Return the (x, y) coordinate for the center point of the cell that contains the specified text.  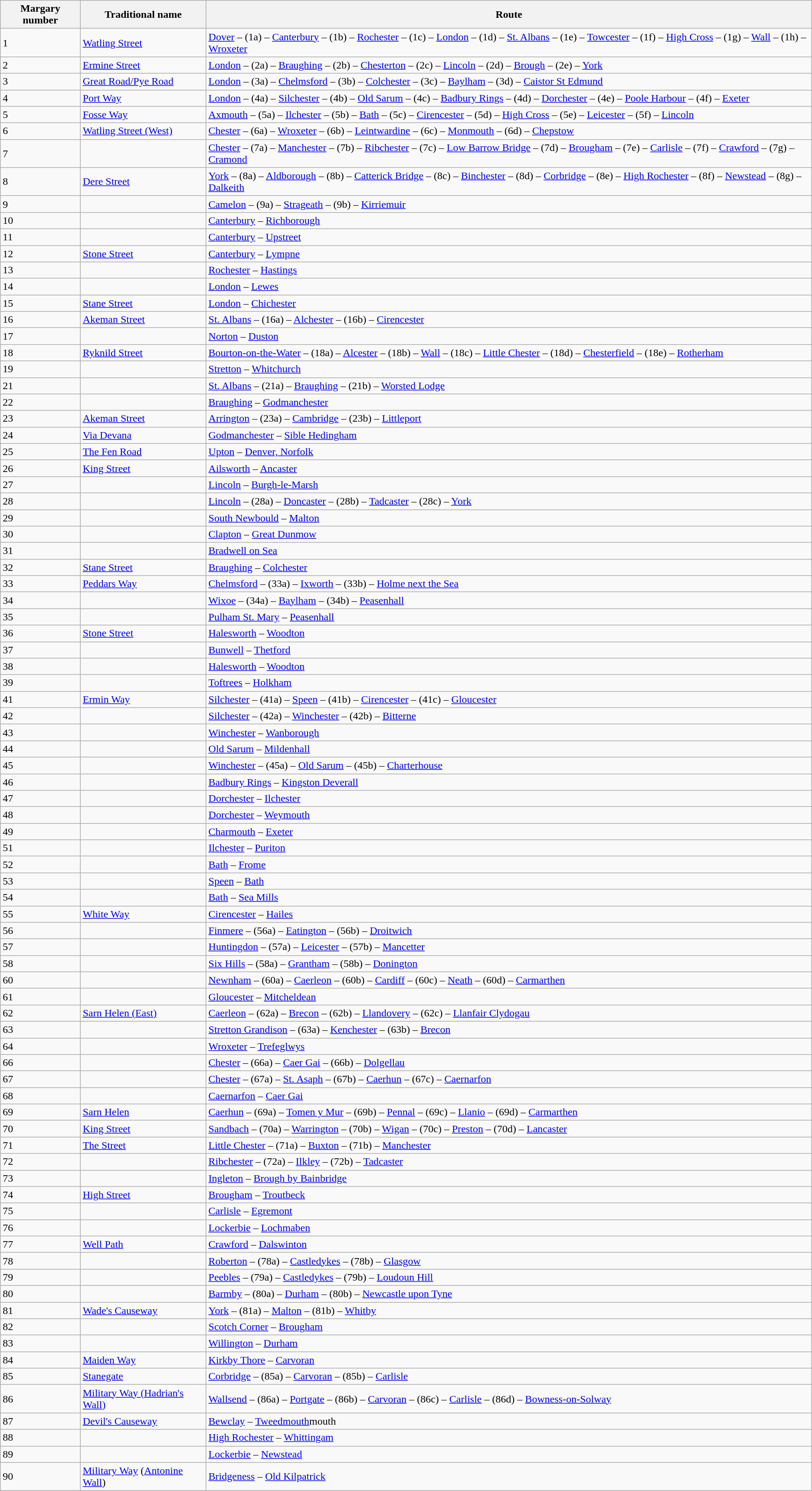
Bridgeness – Old Kilpatrick (509, 1477)
15 (40, 303)
5 (40, 115)
82 (40, 1327)
8 (40, 181)
32 (40, 567)
Caernarfon – Caer Gai (509, 1096)
Wixoe – (34a) – Baylham – (34b) – Peasenhall (509, 600)
55 (40, 914)
Canterbury – Richborough (509, 220)
Six Hills – (58a) – Grantham – (58b) – Donington (509, 963)
25 (40, 452)
Stretton – Whitchurch (509, 369)
64 (40, 1046)
19 (40, 369)
76 (40, 1228)
63 (40, 1029)
Kirkby Thore – Carvoran (509, 1360)
Rochester – Hastings (509, 270)
42 (40, 716)
26 (40, 468)
Chester – (66a) – Caer Gai – (66b) – Dolgellau (509, 1063)
Axmouth – (5a) – Ilchester – (5b) – Bath – (5c) – Cirencester – (5d) – High Cross – (5e) – Leicester – (5f) – Lincoln (509, 115)
11 (40, 237)
71 (40, 1145)
Gloucester – Mitcheldean (509, 996)
Great Road/Pye Road (143, 82)
12 (40, 254)
79 (40, 1277)
34 (40, 600)
45 (40, 765)
Corbridge – (85a) – Carvoran – (85b) – Carlisle (509, 1376)
Winchester – (45a) – Old Sarum – (45b) – Charterhouse (509, 765)
85 (40, 1376)
Bourton-on-the-Water – (18a) – Alcester – (18b) – Wall – (18c) – Little Chester – (18d) – Chesterfield – (18e) – Rotherham (509, 353)
Chester – (7a) – Manchester – (7b) – Ribchester – (7c) – Low Barrow Bridge – (7d) – Brougham – (7e) – Carlisle – (7f) – Crawford – (7g) – Cramond (509, 154)
3 (40, 82)
81 (40, 1311)
61 (40, 996)
66 (40, 1063)
Ailsworth – Ancaster (509, 468)
68 (40, 1096)
10 (40, 220)
Wade's Causeway (143, 1311)
Charmouth – Exeter (509, 832)
Braughing – Godmanchester (509, 402)
Brougham – Troutbeck (509, 1195)
47 (40, 799)
90 (40, 1477)
London – (2a) – Braughing – (2b) – Chesterton – (2c) – Lincoln – (2d) – Brough – (2e) – York (509, 65)
Ribchester – (72a) – Ilkley – (72b) – Tadcaster (509, 1162)
Toftrees – Holkham (509, 683)
Well Path (143, 1244)
Norton – Duston (509, 336)
Winchester – Wanborough (509, 732)
Ryknild Street (143, 353)
Crawford – Dalswinton (509, 1244)
87 (40, 1421)
Dere Street (143, 181)
72 (40, 1162)
High Rochester – Whittingam (509, 1438)
48 (40, 815)
Barmby – (80a) – Durham – (80b) – Newcastle upon Tyne (509, 1294)
Roberton – (78a) – Castledykes – (78b) – Glasgow (509, 1261)
Stanegate (143, 1376)
Huntingdon – (57a) – Leicester – (57b) – Mancetter (509, 947)
60 (40, 980)
York – (8a) – Aldborough – (8b) – Catterick Bridge – (8c) – Binchester – (8d) – Corbridge – (8e) – High Rochester – (8f) – Newstead – (8g) – Dalkeith (509, 181)
Margary number (40, 15)
70 (40, 1129)
London – (4a) – Silchester – (4b) – Old Sarum – (4c) – Badbury Rings – (4d) – Dorchester – (4e) – Poole Harbour – (4f) – Exeter (509, 98)
21 (40, 386)
St. Albans – (21a) – Braughing – (21b) – Worsted Lodge (509, 386)
49 (40, 832)
Bunwell – Thetford (509, 650)
51 (40, 848)
London – Chichester (509, 303)
Fosse Way (143, 115)
Lockerbie – Lochmaben (509, 1228)
Speen – Bath (509, 881)
Camelon – (9a) – Strageath – (9b) – Kirriemuir (509, 204)
54 (40, 898)
22 (40, 402)
Watling Street (143, 43)
9 (40, 204)
Canterbury – Lympne (509, 254)
Peddars Way (143, 584)
Braughing – Colchester (509, 567)
14 (40, 287)
1 (40, 43)
Bath – Sea Mills (509, 898)
Canterbury – Upstreet (509, 237)
Caerhun – (69a) – Tomen y Mur – (69b) – Pennal – (69c) – Llanio – (69d) – Carmarthen (509, 1112)
Stretton Grandison – (63a) – Kenchester – (63b) – Brecon (509, 1029)
75 (40, 1211)
Chelmsford – (33a) – Ixworth – (33b) – Holme next the Sea (509, 584)
30 (40, 534)
18 (40, 353)
4 (40, 98)
Little Chester – (71a) – Buxton – (71b) – Manchester (509, 1145)
67 (40, 1079)
6 (40, 131)
24 (40, 435)
Pulham St. Mary – Peasenhall (509, 617)
52 (40, 865)
Scotch Corner – Brougham (509, 1327)
46 (40, 782)
St. Albans – (16a) – Alchester – (16b) – Cirencester (509, 320)
28 (40, 501)
Sandbach – (70a) – Warrington – (70b) – Wigan – (70c) – Preston – (70d) – Lancaster (509, 1129)
Dorchester – Weymouth (509, 815)
Sarn Helen (143, 1112)
York – (81a) – Malton – (81b) – Whitby (509, 1311)
86 (40, 1399)
Via Devana (143, 435)
Old Sarum – Mildenhall (509, 749)
31 (40, 551)
89 (40, 1454)
57 (40, 947)
Newnham – (60a) – Caerleon – (60b) – Cardiff – (60c) – Neath – (60d) – Carmarthen (509, 980)
43 (40, 732)
Cirencester – Hailes (509, 914)
Godmanchester – Sible Hedingham (509, 435)
Badbury Rings – Kingston Deverall (509, 782)
37 (40, 650)
Port Way (143, 98)
Bewclay – Tweedmouthmouth (509, 1421)
White Way (143, 914)
80 (40, 1294)
58 (40, 963)
36 (40, 633)
44 (40, 749)
London – (3a) – Chelmsford – (3b) – Colchester – (3c) – Baylham – (3d) – Caistor St Edmund (509, 82)
Chester – (67a) – St. Asaph – (67b) – Caerhun – (67c) – Caernarfon (509, 1079)
Willington – Durham (509, 1344)
Peebles – (79a) – Castledykes – (79b) – Loudoun Hill (509, 1277)
83 (40, 1344)
Traditional name (143, 15)
South Newbould – Malton (509, 518)
London – Lewes (509, 287)
Arrington – (23a) – Cambridge – (23b) – Littleport (509, 419)
88 (40, 1438)
16 (40, 320)
Bath – Frome (509, 865)
73 (40, 1178)
56 (40, 931)
78 (40, 1261)
Ingleton – Brough by Bainbridge (509, 1178)
Finmere – (56a) – Eatington – (56b) – Droitwich (509, 931)
Dorchester – Ilchester (509, 799)
Clapton – Great Dunmow (509, 534)
2 (40, 65)
Wallsend – (86a) – Portgate – (86b) – Carvoran – (86c) – Carlisle – (86d) – Bowness-on-Solway (509, 1399)
27 (40, 485)
17 (40, 336)
29 (40, 518)
Caerleon – (62a) – Brecon – (62b) – Llandovery – (62c) – Llanfair Clydogau (509, 1013)
41 (40, 699)
Silchester – (41a) – Speen – (41b) – Cirencester – (41c) – Gloucester (509, 699)
62 (40, 1013)
Wroxeter – Trefeglwys (509, 1046)
35 (40, 617)
Ilchester – Puriton (509, 848)
74 (40, 1195)
Watling Street (West) (143, 131)
23 (40, 419)
Bradwell on Sea (509, 551)
Ermin Way (143, 699)
Lincoln – Burgh-le-Marsh (509, 485)
Ermine Street (143, 65)
Military Way (Antonine Wall) (143, 1477)
High Street (143, 1195)
39 (40, 683)
The Fen Road (143, 452)
Devil's Causeway (143, 1421)
Maiden Way (143, 1360)
84 (40, 1360)
The Street (143, 1145)
Military Way (Hadrian's Wall) (143, 1399)
13 (40, 270)
38 (40, 666)
33 (40, 584)
Lincoln – (28a) – Doncaster – (28b) – Tadcaster – (28c) – York (509, 501)
Route (509, 15)
7 (40, 154)
Upton – Denver, Norfolk (509, 452)
Lockerbie – Newstead (509, 1454)
53 (40, 881)
Chester – (6a) – Wroxeter – (6b) – Leintwardine – (6c) – Monmouth – (6d) – Chepstow (509, 131)
77 (40, 1244)
Carlisle – Egremont (509, 1211)
Sarn Helen (East) (143, 1013)
69 (40, 1112)
Silchester – (42a) – Winchester – (42b) – Bitterne (509, 716)
